Extract the [X, Y] coordinate from the center of the cell holding the provided text.  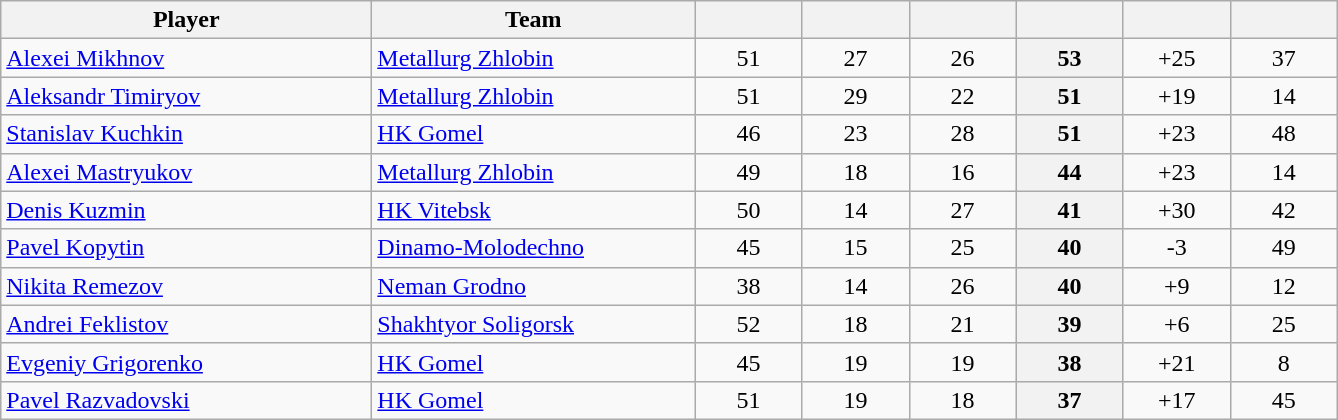
28 [962, 134]
Pavel Razvadovski [186, 400]
Team [534, 20]
Alexei Mastryukov [186, 172]
50 [748, 210]
48 [1284, 134]
Andrei Feklistov [186, 324]
+17 [1176, 400]
Stanislav Kuchkin [186, 134]
23 [856, 134]
Shakhtyor Soligorsk [534, 324]
-3 [1176, 248]
46 [748, 134]
8 [1284, 362]
+9 [1176, 286]
HK Vitebsk [534, 210]
Alexei Mikhnov [186, 58]
Denis Kuzmin [186, 210]
42 [1284, 210]
22 [962, 96]
Player [186, 20]
Neman Grodno [534, 286]
Pavel Kopytin [186, 248]
16 [962, 172]
+30 [1176, 210]
21 [962, 324]
Dinamo-Molodechno [534, 248]
+25 [1176, 58]
+6 [1176, 324]
+19 [1176, 96]
29 [856, 96]
39 [1070, 324]
15 [856, 248]
53 [1070, 58]
12 [1284, 286]
+21 [1176, 362]
Aleksandr Timiryov [186, 96]
Evgeniy Grigorenko [186, 362]
Nikita Remezov [186, 286]
52 [748, 324]
44 [1070, 172]
41 [1070, 210]
